Locate the cell with the specified text and output its (x, y) center coordinate. 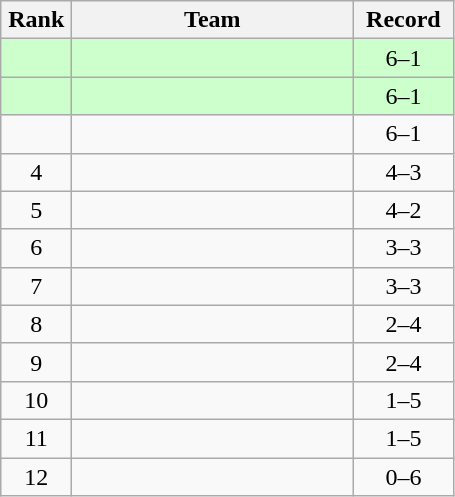
6 (36, 248)
4–3 (404, 172)
4–2 (404, 210)
10 (36, 400)
Team (212, 20)
9 (36, 362)
8 (36, 324)
11 (36, 438)
7 (36, 286)
Record (404, 20)
Rank (36, 20)
4 (36, 172)
12 (36, 477)
5 (36, 210)
0–6 (404, 477)
